For the text-containing cell, return its midpoint in [x, y] coordinate format. 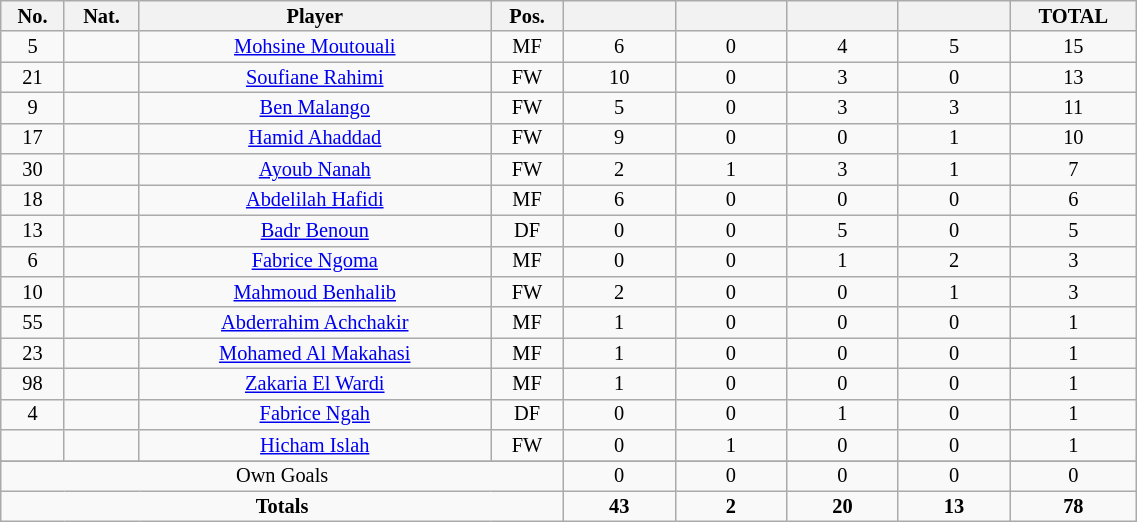
Abdelilah Hafidi [315, 200]
Nat. [101, 16]
Ben Malango [315, 108]
Mahmoud Benhalib [315, 292]
17 [33, 138]
Hamid Ahaddad [315, 138]
7 [1074, 170]
Abderrahim Achchakir [315, 322]
98 [33, 384]
11 [1074, 108]
Hicham Islah [315, 446]
Ayoub Nanah [315, 170]
15 [1074, 46]
Mohsine Moutouali [315, 46]
Zakaria El Wardi [315, 384]
78 [1074, 506]
Fabrice Ngoma [315, 262]
23 [33, 354]
Pos. [528, 16]
Badr Benoun [315, 230]
No. [33, 16]
Mohamed Al Makahasi [315, 354]
Player [315, 16]
30 [33, 170]
18 [33, 200]
Totals [282, 506]
Own Goals [282, 476]
55 [33, 322]
Fabrice Ngah [315, 414]
Soufiane Rahimi [315, 78]
21 [33, 78]
TOTAL [1074, 16]
43 [619, 506]
20 [843, 506]
